Pinpoint the cell where the given text exists, returning its (x, y) midpoint coordinate. 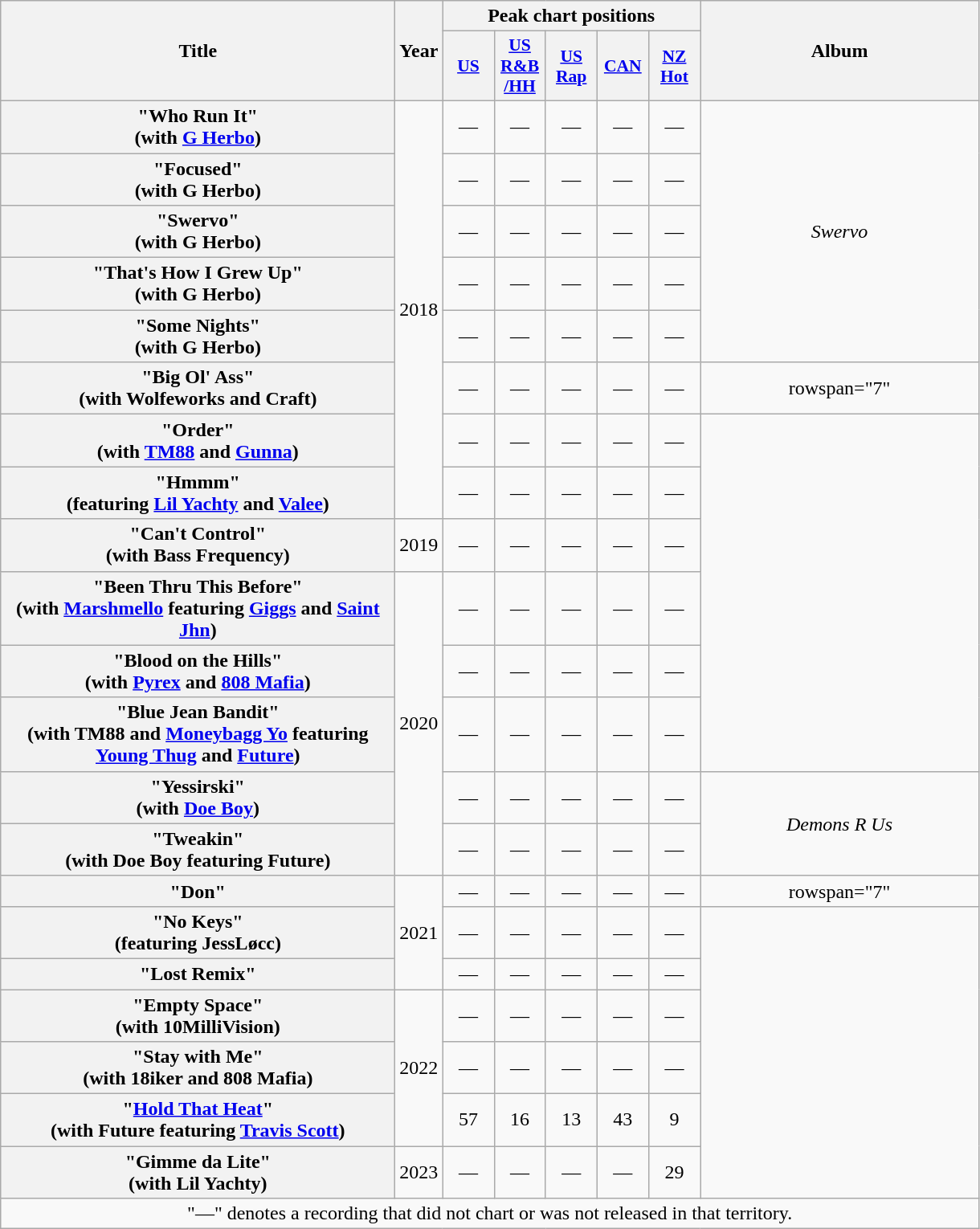
"Focused"(with G Herbo) (198, 178)
"Blood on the Hills"(with Pyrex and 808 Mafia) (198, 672)
Peak chart positions (572, 16)
"Tweakin"(with Doe Boy featuring Future) (198, 850)
"Don" (198, 891)
CAN (623, 66)
"Big Ol' Ass"(with Wolfeworks and Craft) (198, 389)
2022 (419, 1068)
Demons R Us (840, 823)
"That's How I Grew Up"(with G Herbo) (198, 284)
"Some Nights"(with G Herbo) (198, 336)
57 (468, 1120)
"No Keys"(featuring JessLøcc) (198, 932)
9 (674, 1120)
USRap (571, 66)
2020 (419, 723)
USR&B/HH (520, 66)
43 (623, 1120)
NZHot (674, 66)
"Swervo"(with G Herbo) (198, 231)
16 (520, 1120)
"Gimme da Lite"(with Lil Yachty) (198, 1173)
29 (674, 1173)
"Hold That Heat"(with Future featuring Travis Scott) (198, 1120)
2019 (419, 545)
"Blue Jean Bandit"(with TM88 and Moneybagg Yo featuring Young Thug and Future) (198, 734)
"Yessirski"(with Doe Boy) (198, 797)
US (468, 66)
2018 (419, 309)
"Who Run It"(with G Herbo) (198, 127)
"Lost Remix" (198, 974)
"Empty Space"(with 10MilliVision) (198, 1015)
"Can't Control"(with Bass Frequency) (198, 545)
Swervo (840, 231)
2021 (419, 932)
Year (419, 51)
13 (571, 1120)
2023 (419, 1173)
"Stay with Me"(with 18iker and 808 Mafia) (198, 1068)
"Hmmm"(featuring Lil Yachty and Valee) (198, 493)
"—" denotes a recording that did not chart or was not released in that territory. (490, 1214)
Album (840, 51)
Title (198, 51)
"Order"(with TM88 and Gunna) (198, 440)
"Been Thru This Before"(with Marshmello featuring Giggs and Saint Jhn) (198, 608)
